Find where the given text appears and provide that cell's center as [X, Y] coordinate. 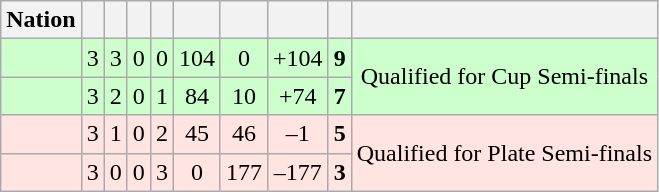
46 [244, 134]
177 [244, 172]
84 [196, 96]
+104 [298, 58]
+74 [298, 96]
9 [340, 58]
–1 [298, 134]
5 [340, 134]
10 [244, 96]
Nation [41, 20]
Qualified for Plate Semi-finals [504, 153]
104 [196, 58]
45 [196, 134]
7 [340, 96]
Qualified for Cup Semi-finals [504, 77]
–177 [298, 172]
